Return (x, y) of the center of cell containing provided text 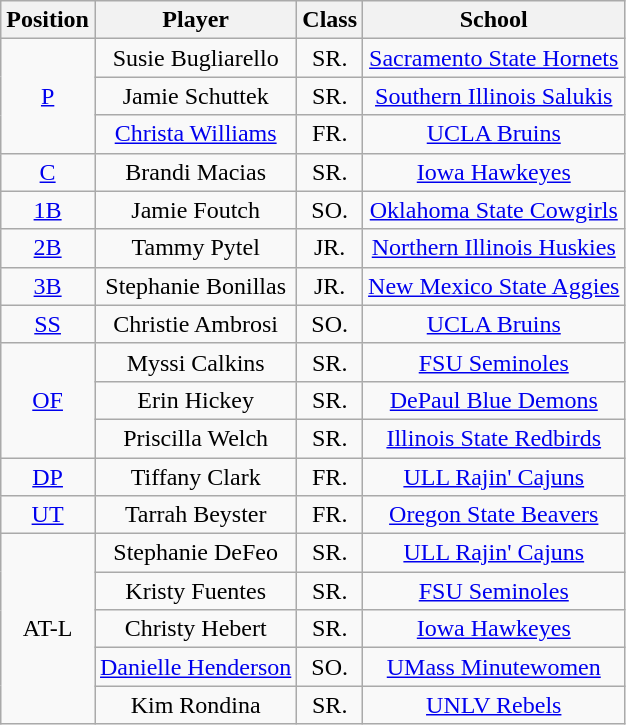
2B (48, 248)
Southern Illinois Salukis (494, 96)
Oregon State Beavers (494, 515)
Brandi Macias (195, 172)
AT-L (48, 629)
Myssi Calkins (195, 362)
1B (48, 210)
SS (48, 324)
DP (48, 477)
Priscilla Welch (195, 438)
Class (330, 20)
Oklahoma State Cowgirls (494, 210)
Christie Ambrosi (195, 324)
Tiffany Clark (195, 477)
Kim Rondina (195, 705)
Christy Hebert (195, 629)
Position (48, 20)
Illinois State Redbirds (494, 438)
Player (195, 20)
DePaul Blue Demons (494, 400)
UT (48, 515)
Danielle Henderson (195, 667)
Tarrah Beyster (195, 515)
Susie Bugliarello (195, 58)
Stephanie DeFeo (195, 553)
UNLV Rebels (494, 705)
School (494, 20)
UMass Minutewomen (494, 667)
3B (48, 286)
P (48, 96)
Tammy Pytel (195, 248)
C (48, 172)
Erin Hickey (195, 400)
Sacramento State Hornets (494, 58)
Jamie Foutch (195, 210)
Christa Williams (195, 134)
Kristy Fuentes (195, 591)
Jamie Schuttek (195, 96)
New Mexico State Aggies (494, 286)
Stephanie Bonillas (195, 286)
Northern Illinois Huskies (494, 248)
OF (48, 400)
